Determine the [x, y] coordinate at the center of the cell enclosing the given text.  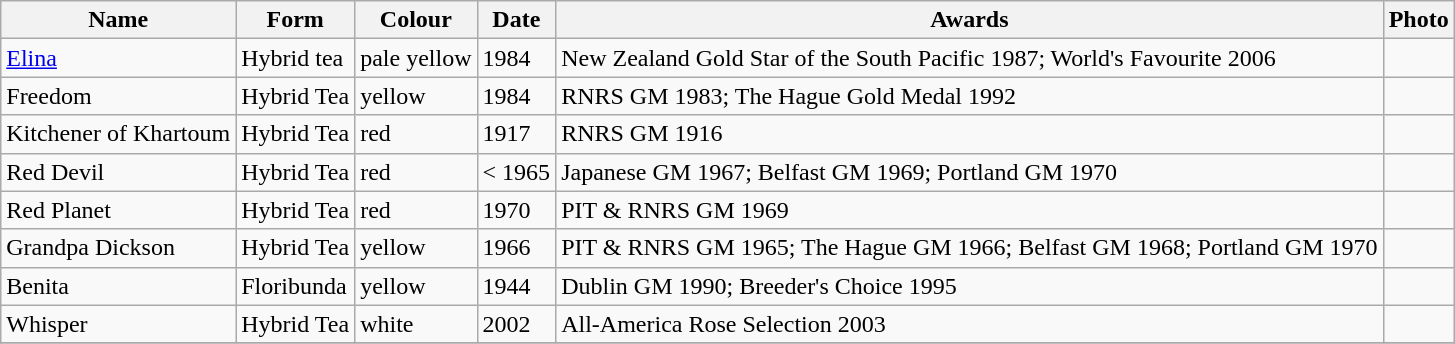
1970 [516, 210]
pale yellow [416, 58]
Name [118, 20]
Date [516, 20]
RNRS GM 1916 [970, 134]
Red Devil [118, 172]
Red Planet [118, 210]
2002 [516, 324]
Colour [416, 20]
1917 [516, 134]
< 1965 [516, 172]
Dublin GM 1990; Breeder's Choice 1995 [970, 286]
All-America Rose Selection 2003 [970, 324]
Whisper [118, 324]
1966 [516, 248]
Freedom [118, 96]
RNRS GM 1983; The Hague Gold Medal 1992 [970, 96]
Kitchener of Khartoum [118, 134]
PIT & RNRS GM 1965; The Hague GM 1966; Belfast GM 1968; Portland GM 1970 [970, 248]
PIT & RNRS GM 1969 [970, 210]
Grandpa Dickson [118, 248]
Elina [118, 58]
white [416, 324]
New Zealand Gold Star of the South Pacific 1987; World's Favourite 2006 [970, 58]
Form [296, 20]
Benita [118, 286]
Hybrid tea [296, 58]
Photo [1418, 20]
1944 [516, 286]
Japanese GM 1967; Belfast GM 1969; Portland GM 1970 [970, 172]
Floribunda [296, 286]
Awards [970, 20]
